Search for the cell housing the specified text and yield its [x, y] center coordinate. 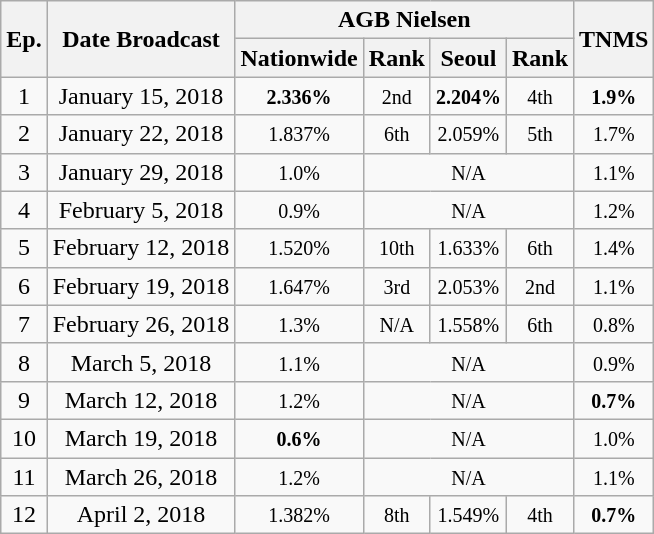
1.558% [468, 324]
1.7% [614, 134]
8 [24, 362]
9 [24, 400]
5th [540, 134]
Ep. [24, 39]
February 19, 2018 [141, 286]
5 [24, 248]
1.633% [468, 248]
1.549% [468, 515]
3 [24, 172]
10 [24, 438]
1.837% [299, 134]
1.382% [299, 515]
March 5, 2018 [141, 362]
February 26, 2018 [141, 324]
April 2, 2018 [141, 515]
1.3% [299, 324]
4 [24, 210]
7 [24, 324]
1.4% [614, 248]
January 22, 2018 [141, 134]
March 26, 2018 [141, 477]
12 [24, 515]
March 12, 2018 [141, 400]
Seoul [468, 58]
January 15, 2018 [141, 96]
AGB Nielsen [404, 20]
2.336% [299, 96]
0.8% [614, 324]
0.6% [299, 438]
February 5, 2018 [141, 210]
February 12, 2018 [141, 248]
2.059% [468, 134]
1.9% [614, 96]
3rd [396, 286]
2.204% [468, 96]
Date Broadcast [141, 39]
2 [24, 134]
1.647% [299, 286]
TNMS [614, 39]
1.520% [299, 248]
6 [24, 286]
2.053% [468, 286]
1 [24, 96]
11 [24, 477]
January 29, 2018 [141, 172]
Nationwide [299, 58]
10th [396, 248]
March 19, 2018 [141, 438]
8th [396, 515]
